Locate the cell with the specified text and output its [X, Y] center coordinate. 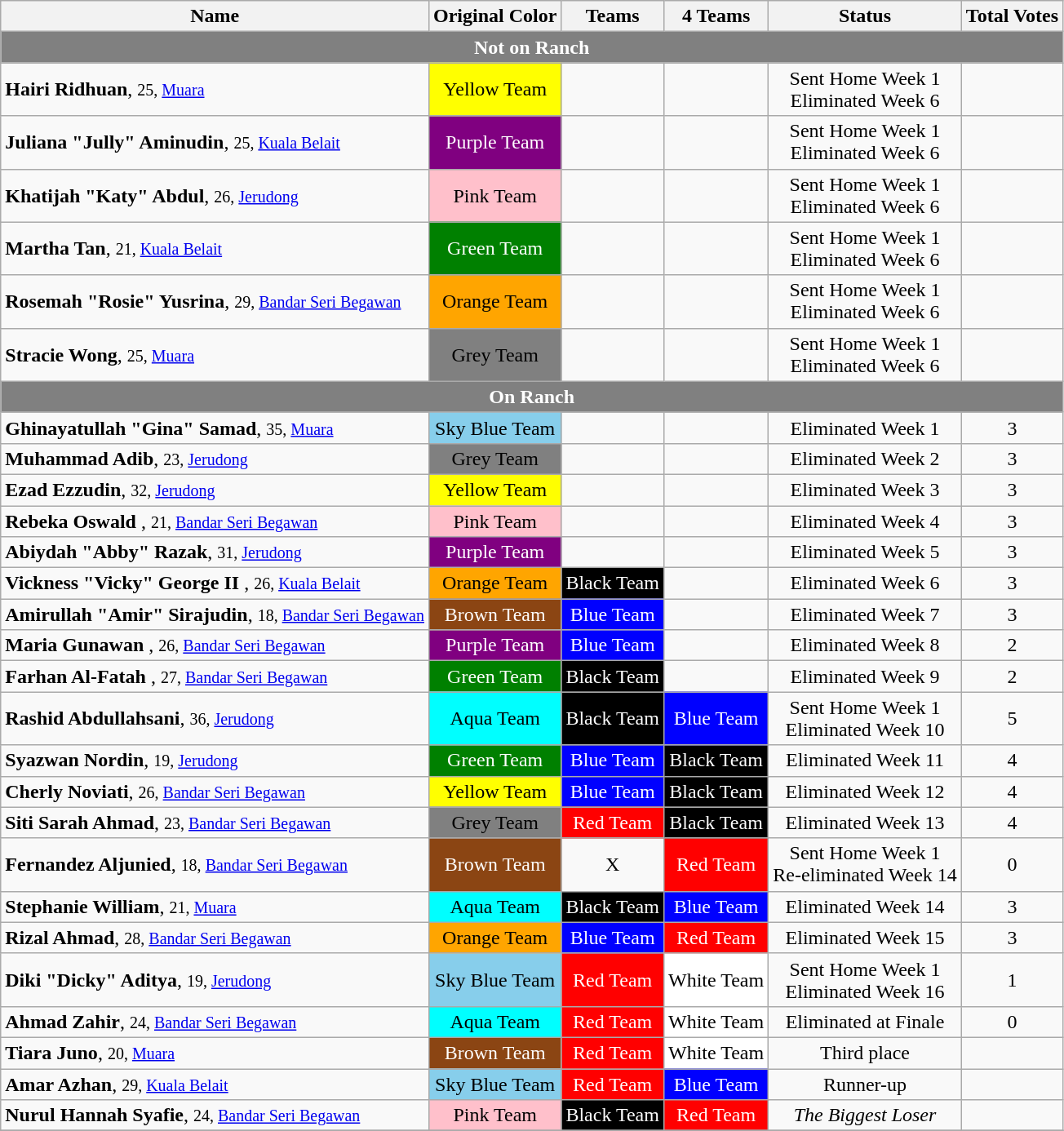
Amar Azhan, 29, Kuala Belait [215, 1084]
Sent Home Week 1Eliminated Week 6 [865, 90]
Maria Gunawan , 26, Bandar Seri Begawan [215, 645]
Cherly Noviati, 26, Bandar Seri Begawan [215, 792]
Eliminated Week 12 [865, 792]
Eliminated Week 13 [865, 823]
Rebeka Oswald , 21, Bandar Seri Begawan [215, 521]
Name [215, 16]
Diki "Dicky" Aditya, 19, Jerudong [215, 979]
Total Votes [1012, 16]
Rizal Ahmad, 28, Bandar Seri Begawan [215, 938]
Abiydah "Abby" Razak, 31, Jerudong [215, 552]
Tiara Juno, 20, Muara [215, 1053]
Original Color [494, 16]
Eliminated Week 14 [865, 907]
Juliana "Jully" Aminudin, 25, Kuala Belait [215, 142]
Sent Home Week 1 Eliminated Week 10 [865, 718]
Eliminated Week 8 [865, 645]
Rashid Abdullahsani, 36, Jerudong [215, 718]
Stracie Wong, 25, Muara [215, 354]
Eliminated Week 5 [865, 552]
Hairi Ridhuan, 25, Muara [215, 90]
Runner-up [865, 1084]
Eliminated Week 15 [865, 938]
Eliminated Week 9 [865, 676]
Eliminated Week 11 [865, 761]
Muhammad Adib, 23, Jerudong [215, 459]
Khatijah "Katy" Abdul, 26, Jerudong [215, 196]
Eliminated Week 3 [865, 490]
Siti Sarah Ahmad, 23, Bandar Seri Begawan [215, 823]
Eliminated Week 7 [865, 614]
Vickness "Vicky" George II , 26, Kuala Belait [215, 583]
Fernandez Aljunied, 18, Bandar Seri Begawan [215, 865]
Nurul Hannah Syafie, 24, Bandar Seri Begawan [215, 1115]
Eliminated Week 4 [865, 521]
Amirullah "Amir" Sirajudin, 18, Bandar Seri Begawan [215, 614]
Sent Home Week 1 Eliminated Week 16 [865, 979]
Ahmad Zahir, 24, Bandar Seri Begawan [215, 1022]
5 [1012, 718]
Eliminated Week 6 [865, 583]
Status [865, 16]
Ezad Ezzudin, 32, Jerudong [215, 490]
Martha Tan, 21, Kuala Belait [215, 248]
Third place [865, 1053]
Farhan Al-Fatah , 27, Bandar Seri Begawan [215, 676]
Sent Home Week 1 Re-eliminated Week 14 [865, 865]
Rosemah "Rosie" Yusrina, 29, Bandar Seri Begawan [215, 302]
Not on Ranch [532, 47]
4 Teams [716, 16]
Eliminated Week 1 [865, 428]
Eliminated at Finale [865, 1022]
1 [1012, 979]
Ghinayatullah "Gina" Samad, 35, Muara [215, 428]
Teams [613, 16]
Eliminated Week 2 [865, 459]
The Biggest Loser [865, 1115]
On Ranch [532, 397]
X [613, 865]
Stephanie William, 21, Muara [215, 907]
Syazwan Nordin, 19, Jerudong [215, 761]
